From the cell containing the given text, extract its center point as [X, Y] coordinate. 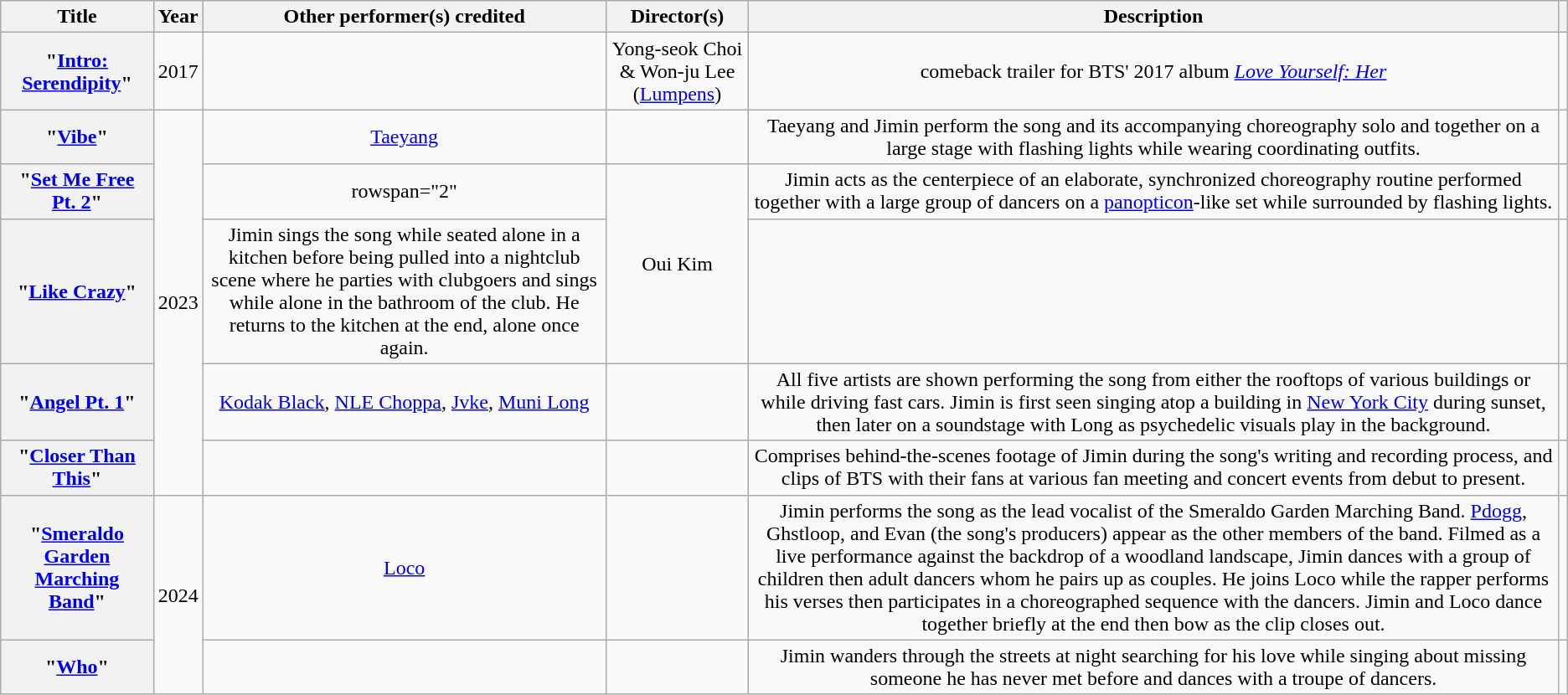
"Smeraldo Garden Marching Band" [77, 568]
rowspan="2" [404, 191]
Loco [404, 568]
Taeyang [404, 137]
Yong-seok Choi & Won-ju Lee (Lumpens) [677, 71]
"Angel Pt. 1" [77, 402]
"Vibe" [77, 137]
Title [77, 17]
2023 [178, 302]
2017 [178, 71]
Description [1153, 17]
Kodak Black, NLE Choppa, Jvke, Muni Long [404, 402]
comeback trailer for BTS' 2017 album Love Yourself: Her [1153, 71]
Year [178, 17]
2024 [178, 595]
Director(s) [677, 17]
"Set Me Free Pt. 2" [77, 191]
"Like Crazy" [77, 291]
"Who" [77, 667]
Other performer(s) credited [404, 17]
"Closer Than This" [77, 467]
Oui Kim [677, 264]
"Intro: Serendipity" [77, 71]
